Determine the [x, y] coordinate at the center of the cell enclosing the given text.  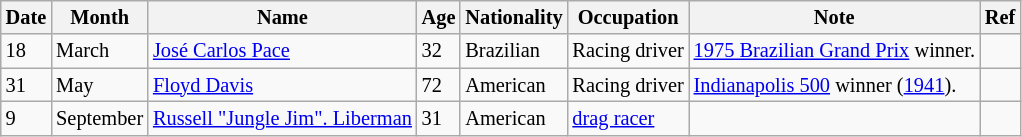
September [100, 118]
32 [439, 51]
May [100, 85]
9 [26, 118]
18 [26, 51]
72 [439, 85]
March [100, 51]
Ref [1000, 17]
Occupation [628, 17]
Month [100, 17]
1975 Brazilian Grand Prix winner. [834, 51]
Russell "Jungle Jim". Liberman [282, 118]
Indianapolis 500 winner (1941). [834, 85]
drag racer [628, 118]
Nationality [514, 17]
Note [834, 17]
Age [439, 17]
Floyd Davis [282, 85]
Date [26, 17]
Brazilian [514, 51]
Name [282, 17]
José Carlos Pace [282, 51]
